Identify which cell holds the provided text, then report its (x, y) central coordinate. 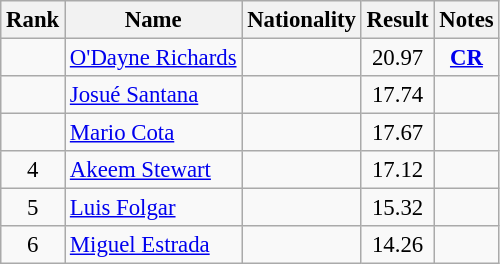
Luis Folgar (154, 208)
15.32 (398, 208)
Result (398, 20)
Nationality (302, 20)
17.74 (398, 95)
Name (154, 20)
6 (33, 245)
20.97 (398, 58)
17.12 (398, 170)
Notes (466, 20)
14.26 (398, 245)
Akeem Stewart (154, 170)
CR (466, 58)
Josué Santana (154, 95)
5 (33, 208)
Rank (33, 20)
O'Dayne Richards (154, 58)
Mario Cota (154, 133)
17.67 (398, 133)
Miguel Estrada (154, 245)
4 (33, 170)
